Find where the given text appears and provide that cell's center as (X, Y) coordinate. 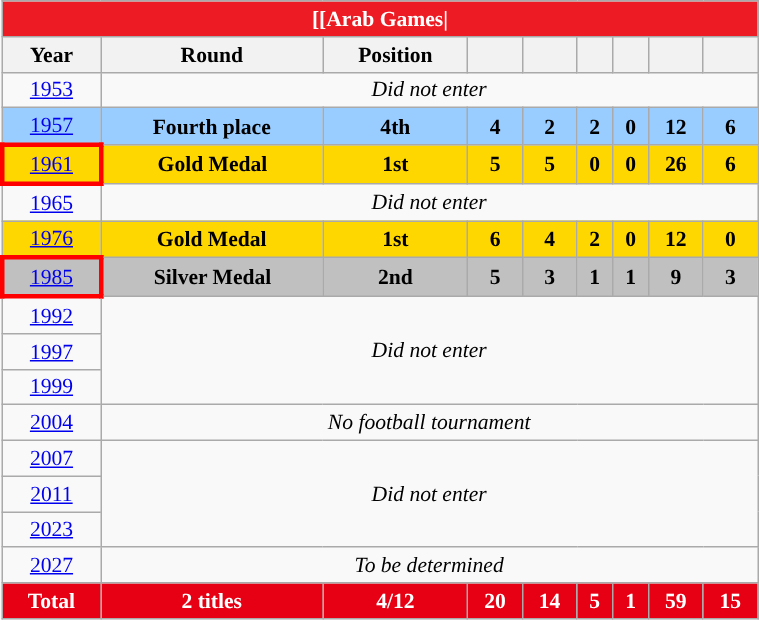
59 (676, 601)
Silver Medal (212, 278)
1965 (51, 202)
1999 (51, 387)
Total (51, 601)
Round (212, 55)
2007 (51, 459)
2nd (396, 278)
2004 (51, 423)
1992 (51, 316)
14 (549, 601)
To be determined (430, 566)
2027 (51, 566)
2023 (51, 530)
9 (676, 278)
No football tournament (430, 423)
2011 (51, 494)
4th (396, 126)
1997 (51, 352)
1985 (51, 278)
Year (51, 55)
[[Arab Games| (380, 19)
1976 (51, 240)
Position (396, 55)
4/12 (396, 601)
2 titles (212, 601)
Fourth place (212, 126)
26 (676, 164)
1957 (51, 126)
1961 (51, 164)
20 (495, 601)
1953 (51, 90)
15 (730, 601)
